Extract the (x, y) coordinate from the center of the cell holding the provided text.  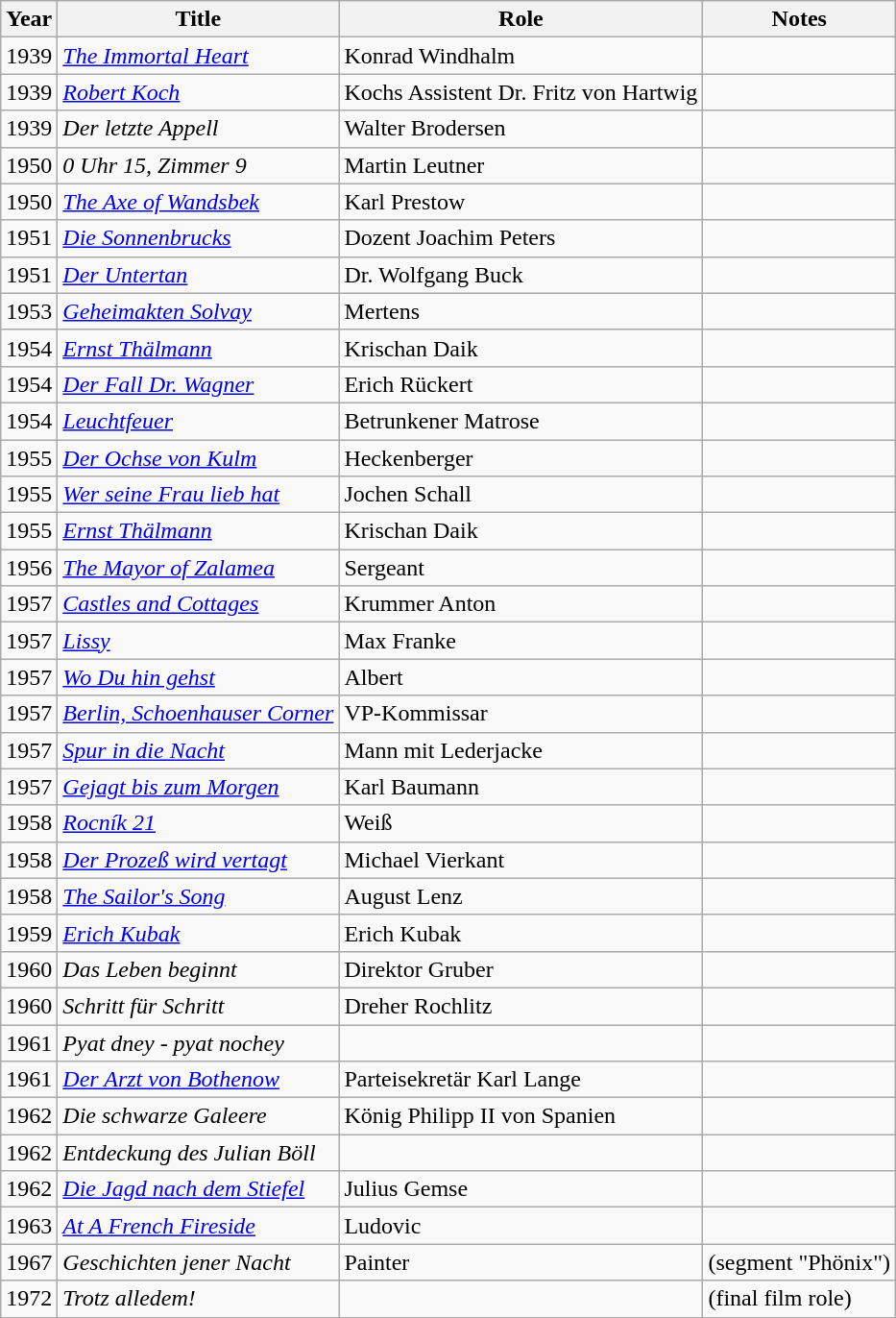
Year (29, 19)
Role (521, 19)
VP-Kommissar (521, 714)
Wer seine Frau lieb hat (198, 495)
Max Franke (521, 641)
Robert Koch (198, 92)
Das Leben beginnt (198, 969)
Spur in die Nacht (198, 750)
(segment "Phönix") (799, 1262)
Der Arzt von Bothenow (198, 1080)
Julius Gemse (521, 1189)
Heckenberger (521, 458)
Erich Rückert (521, 384)
Der Untertan (198, 275)
1967 (29, 1262)
Kochs Assistent Dr. Fritz von Hartwig (521, 92)
Painter (521, 1262)
The Mayor of Zalamea (198, 568)
Die Sonnenbrucks (198, 238)
Michael Vierkant (521, 860)
Der Prozeß wird vertagt (198, 860)
Castles and Cottages (198, 604)
The Immortal Heart (198, 56)
Mann mit Lederjacke (521, 750)
Berlin, Schoenhauser Corner (198, 714)
Geschichten jener Nacht (198, 1262)
Rocník 21 (198, 823)
Gejagt bis zum Morgen (198, 787)
Krummer Anton (521, 604)
Weiß (521, 823)
Title (198, 19)
Jochen Schall (521, 495)
Trotz alledem! (198, 1299)
König Philipp II von Spanien (521, 1116)
Karl Prestow (521, 202)
1963 (29, 1226)
Parteisekretär Karl Lange (521, 1080)
Dr. Wolfgang Buck (521, 275)
Der Fall Dr. Wagner (198, 384)
Direktor Gruber (521, 969)
Albert (521, 677)
Wo Du hin gehst (198, 677)
Die schwarze Galeere (198, 1116)
Ludovic (521, 1226)
Pyat dney - pyat nochey (198, 1042)
1972 (29, 1299)
Karl Baumann (521, 787)
Notes (799, 19)
Die Jagd nach dem Stiefel (198, 1189)
Der Ochse von Kulm (198, 458)
Dozent Joachim Peters (521, 238)
Entdeckung des Julian Böll (198, 1153)
Konrad Windhalm (521, 56)
Dreher Rochlitz (521, 1006)
The Axe of Wandsbek (198, 202)
0 Uhr 15, Zimmer 9 (198, 165)
Walter Brodersen (521, 129)
Der letzte Appell (198, 129)
August Lenz (521, 896)
(final film role) (799, 1299)
Martin Leutner (521, 165)
Leuchtfeuer (198, 421)
Lissy (198, 641)
The Sailor's Song (198, 896)
Geheimakten Solvay (198, 311)
Mertens (521, 311)
Schritt für Schritt (198, 1006)
At A French Fireside (198, 1226)
1959 (29, 933)
1953 (29, 311)
Sergeant (521, 568)
1956 (29, 568)
Betrunkener Matrose (521, 421)
